Detect which cell encompasses the target text, then output its (x, y) center coordinate. 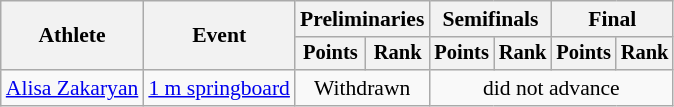
Withdrawn (362, 88)
Athlete (72, 36)
Final (612, 19)
Event (219, 36)
Alisa Zakaryan (72, 88)
Semifinals (490, 19)
did not advance (551, 88)
1 m springboard (219, 88)
Preliminaries (362, 19)
